Extract the [x, y] coordinate from the center of the cell holding the provided text.  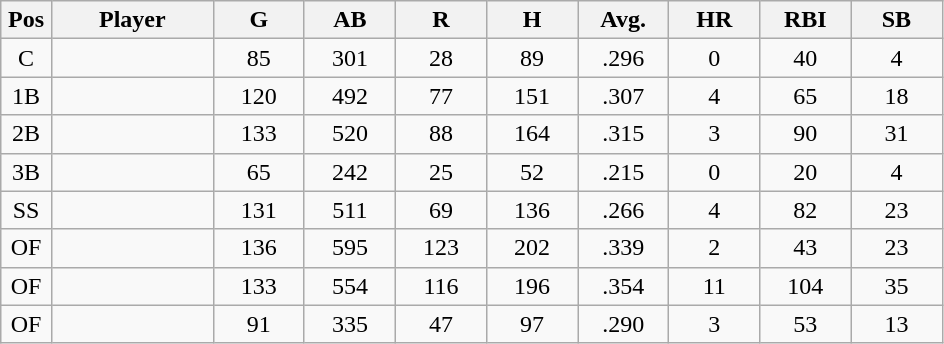
3B [26, 172]
.307 [624, 96]
18 [896, 96]
120 [258, 96]
123 [440, 248]
RBI [806, 20]
20 [806, 172]
43 [806, 248]
85 [258, 58]
2B [26, 134]
31 [896, 134]
116 [440, 286]
C [26, 58]
40 [806, 58]
Player [132, 20]
25 [440, 172]
.215 [624, 172]
28 [440, 58]
511 [350, 210]
202 [532, 248]
82 [806, 210]
13 [896, 324]
47 [440, 324]
Pos [26, 20]
11 [714, 286]
91 [258, 324]
2 [714, 248]
89 [532, 58]
.354 [624, 286]
.266 [624, 210]
AB [350, 20]
242 [350, 172]
35 [896, 286]
R [440, 20]
77 [440, 96]
520 [350, 134]
Avg. [624, 20]
1B [26, 96]
151 [532, 96]
.290 [624, 324]
595 [350, 248]
131 [258, 210]
G [258, 20]
SS [26, 210]
104 [806, 286]
88 [440, 134]
HR [714, 20]
492 [350, 96]
301 [350, 58]
52 [532, 172]
69 [440, 210]
.315 [624, 134]
335 [350, 324]
53 [806, 324]
90 [806, 134]
97 [532, 324]
.296 [624, 58]
.339 [624, 248]
554 [350, 286]
196 [532, 286]
SB [896, 20]
164 [532, 134]
H [532, 20]
